Detect which cell encompasses the target text, then output its [X, Y] center coordinate. 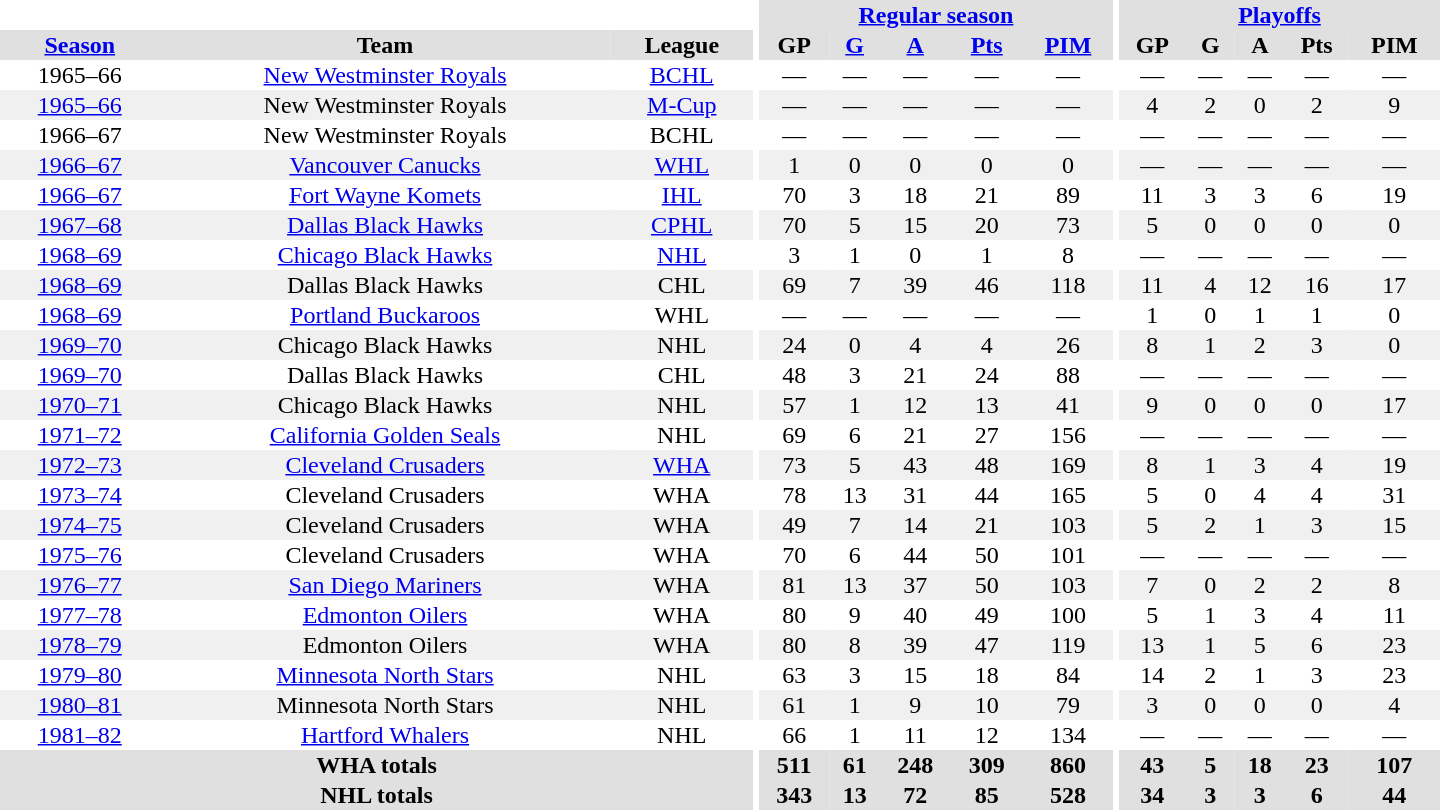
100 [1068, 615]
27 [987, 435]
20 [987, 225]
26 [1068, 345]
81 [794, 585]
248 [915, 765]
Vancouver Canucks [386, 165]
169 [1068, 465]
1977–78 [80, 615]
46 [987, 285]
10 [987, 705]
41 [1068, 405]
Team [386, 45]
WHA totals [376, 765]
528 [1068, 795]
League [682, 45]
CPHL [682, 225]
40 [915, 615]
1971–72 [80, 435]
78 [794, 495]
1981–82 [80, 735]
34 [1152, 795]
156 [1068, 435]
1978–79 [80, 645]
118 [1068, 285]
88 [1068, 375]
16 [1317, 285]
72 [915, 795]
165 [1068, 495]
47 [987, 645]
1967–68 [80, 225]
309 [987, 765]
511 [794, 765]
134 [1068, 735]
California Golden Seals [386, 435]
NHL totals [376, 795]
Season [80, 45]
Regular season [936, 15]
San Diego Mariners [386, 585]
85 [987, 795]
63 [794, 675]
1979–80 [80, 675]
Hartford Whalers [386, 735]
37 [915, 585]
107 [1394, 765]
1970–71 [80, 405]
1974–75 [80, 525]
1980–81 [80, 705]
119 [1068, 645]
84 [1068, 675]
1976–77 [80, 585]
101 [1068, 555]
79 [1068, 705]
1972–73 [80, 465]
IHL [682, 195]
57 [794, 405]
89 [1068, 195]
1973–74 [80, 495]
Portland Buckaroos [386, 315]
M-Cup [682, 105]
Playoffs [1280, 15]
1975–76 [80, 555]
860 [1068, 765]
343 [794, 795]
66 [794, 735]
Fort Wayne Komets [386, 195]
